From the cell containing the given text, extract its center point as (x, y) coordinate. 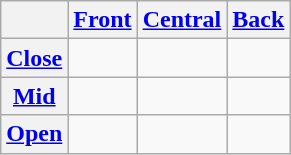
Front (102, 20)
Open (34, 134)
Mid (34, 96)
Central (182, 20)
Close (34, 58)
Back (258, 20)
